Identify which cell holds the provided text, then report its [x, y] central coordinate. 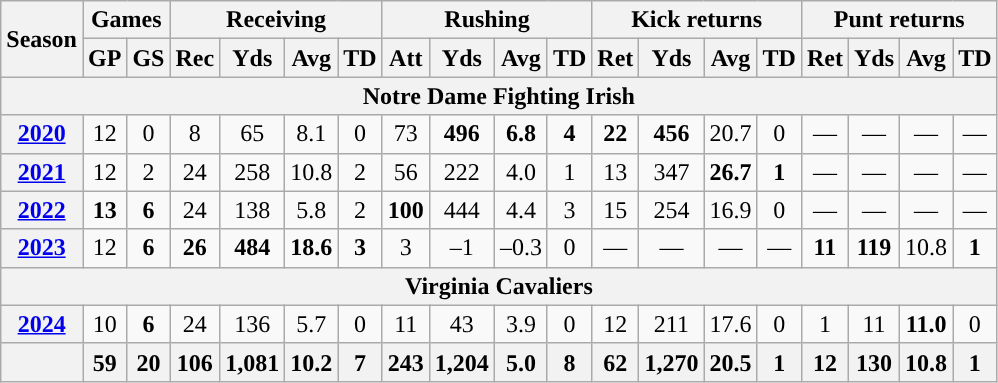
–0.3 [520, 248]
119 [874, 248]
3.9 [520, 324]
Games [126, 20]
20 [148, 362]
1,204 [462, 362]
5.8 [312, 210]
Rushing [487, 20]
GS [148, 58]
Season [42, 39]
16.9 [730, 210]
Virginia Cavaliers [499, 286]
62 [616, 362]
–1 [462, 248]
Receiving [276, 20]
130 [874, 362]
GP [104, 58]
254 [672, 210]
211 [672, 324]
5.7 [312, 324]
1,270 [672, 362]
17.6 [730, 324]
10 [104, 324]
43 [462, 324]
496 [462, 134]
444 [462, 210]
7 [360, 362]
243 [406, 362]
138 [252, 210]
15 [616, 210]
Att [406, 58]
100 [406, 210]
18.6 [312, 248]
4 [569, 134]
Notre Dame Fighting Irish [499, 96]
1,081 [252, 362]
56 [406, 172]
20.5 [730, 362]
4.0 [520, 172]
258 [252, 172]
456 [672, 134]
Rec [195, 58]
5.0 [520, 362]
136 [252, 324]
73 [406, 134]
347 [672, 172]
11.0 [926, 324]
22 [616, 134]
65 [252, 134]
2021 [42, 172]
Punt returns [899, 20]
20.7 [730, 134]
222 [462, 172]
6.8 [520, 134]
59 [104, 362]
Kick returns [697, 20]
2022 [42, 210]
26.7 [730, 172]
2024 [42, 324]
106 [195, 362]
484 [252, 248]
2023 [42, 248]
8.1 [312, 134]
10.2 [312, 362]
2020 [42, 134]
4.4 [520, 210]
26 [195, 248]
